Detect which cell encompasses the target text, then output its [x, y] center coordinate. 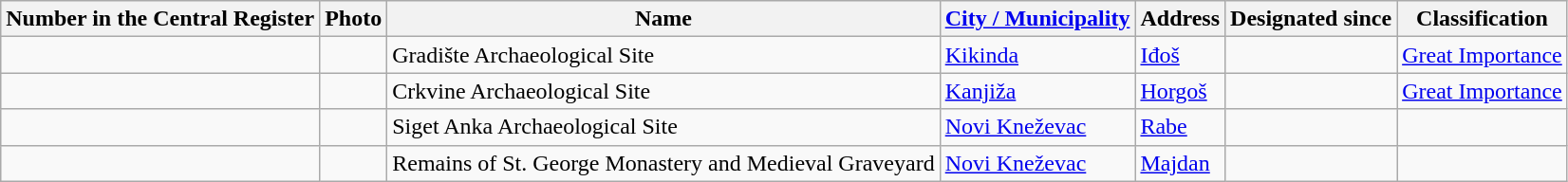
Name [663, 19]
Majdan [1181, 163]
City / Municipality [1037, 19]
Kanjiža [1037, 91]
Remains of St. George Monastery and Medieval Graveyard [663, 163]
Horgoš [1181, 91]
Gradište Archaeological Site [663, 55]
Number in the Central Register [160, 19]
Kikinda [1037, 55]
Rabe [1181, 127]
Designated since [1312, 19]
Crkvine Archaeological Site [663, 91]
Iđoš [1181, 55]
Photo [353, 19]
Siget Anka Archaeological Site [663, 127]
Address [1181, 19]
Classification [1483, 19]
